Detect which cell encompasses the target text, then output its [x, y] center coordinate. 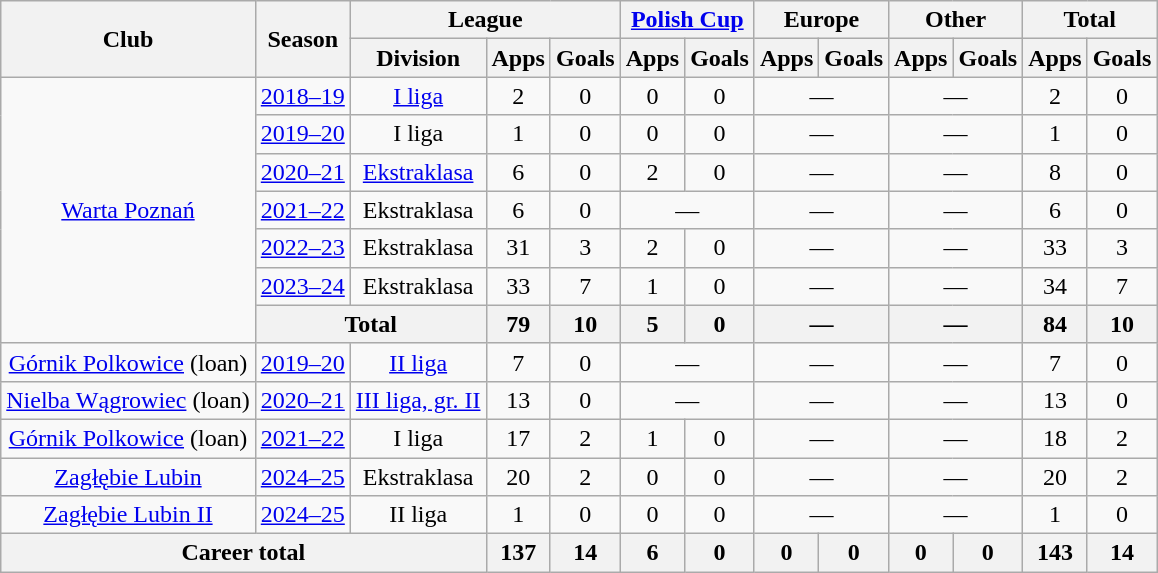
League [485, 20]
Nielba Wągrowiec (loan) [128, 400]
18 [1055, 438]
Europe [821, 20]
84 [1055, 324]
5 [652, 324]
17 [518, 438]
Zagłębie Lubin [128, 477]
31 [518, 248]
Career total [244, 553]
III liga, gr. II [418, 400]
2018–19 [302, 96]
Division [418, 58]
Warta Poznań [128, 210]
Other [956, 20]
137 [518, 553]
79 [518, 324]
Club [128, 39]
143 [1055, 553]
8 [1055, 172]
2022–23 [302, 248]
Season [302, 39]
Polish Cup [687, 20]
Zagłębie Lubin II [128, 515]
34 [1055, 286]
2023–24 [302, 286]
